Output the (x, y) coordinate of the center of the cell containing the given text.  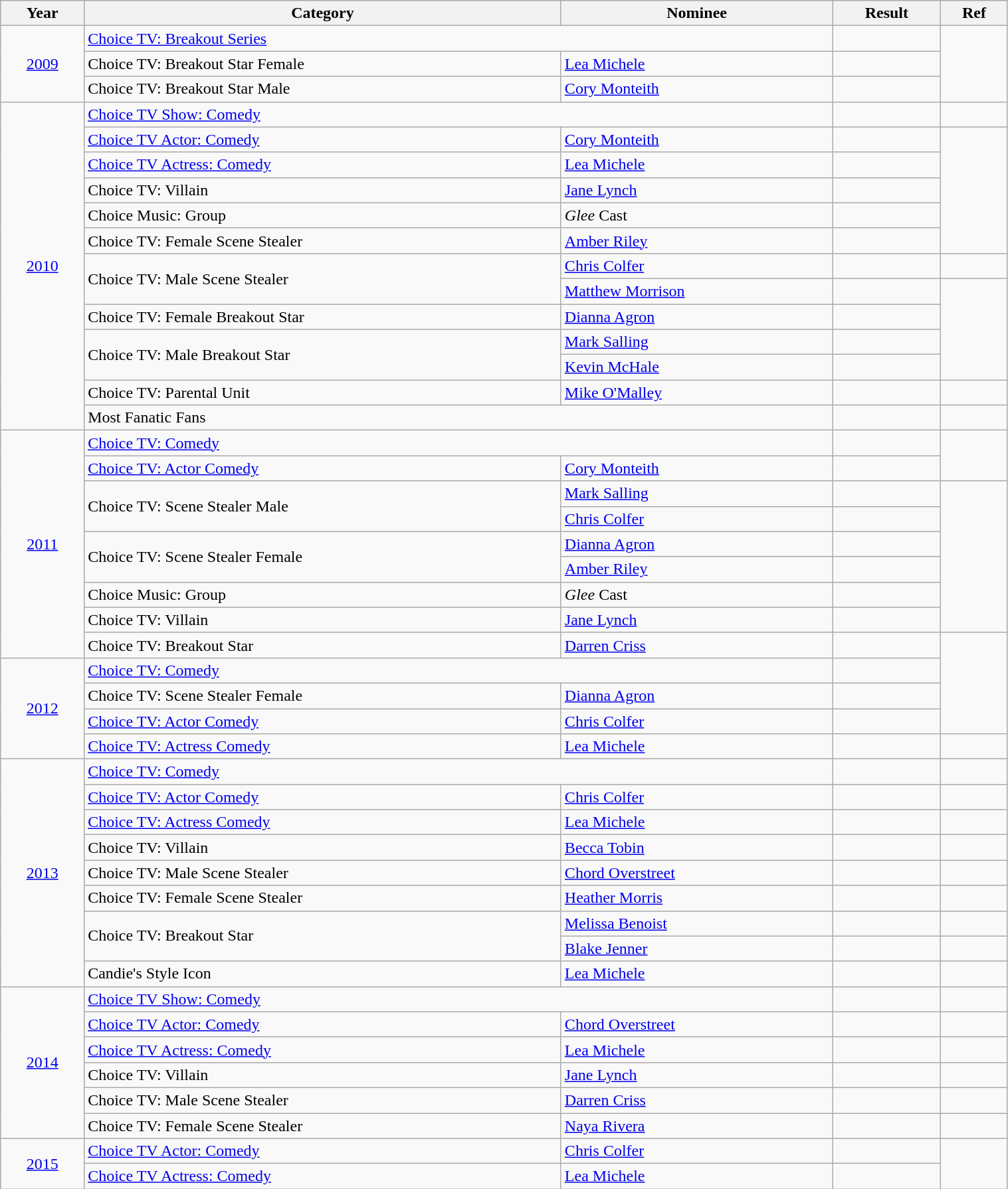
Choice TV: Breakout Star Female (323, 64)
2010 (43, 266)
Choice TV: Male Breakout Star (323, 355)
Melissa Benoist (696, 923)
Most Fanatic Fans (458, 418)
2014 (43, 1062)
Candie's Style Icon (323, 974)
Kevin McHale (696, 367)
Becca Tobin (696, 848)
2015 (43, 1164)
2011 (43, 545)
2013 (43, 873)
Matthew Morrison (696, 291)
Heather Morris (696, 898)
Result (886, 13)
Category (323, 13)
Blake Jenner (696, 949)
Choice TV: Parental Unit (323, 393)
Ref (974, 13)
Choice TV: Scene Stealer Male (323, 506)
Naya Rivera (696, 1126)
Choice TV: Breakout Series (458, 39)
Mike O'Malley (696, 393)
Choice TV: Breakout Star Male (323, 89)
Choice TV: Female Breakout Star (323, 317)
2009 (43, 64)
Year (43, 13)
Nominee (696, 13)
2012 (43, 708)
